Output the (x, y) coordinate of the center of the cell containing the given text.  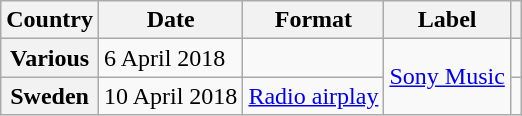
Sony Music (447, 77)
Country (50, 20)
Format (314, 20)
10 April 2018 (170, 96)
Various (50, 58)
Label (447, 20)
Radio airplay (314, 96)
Date (170, 20)
6 April 2018 (170, 58)
Sweden (50, 96)
